Capture the cell that displays the provided text and extract its (X, Y) central coordinate. 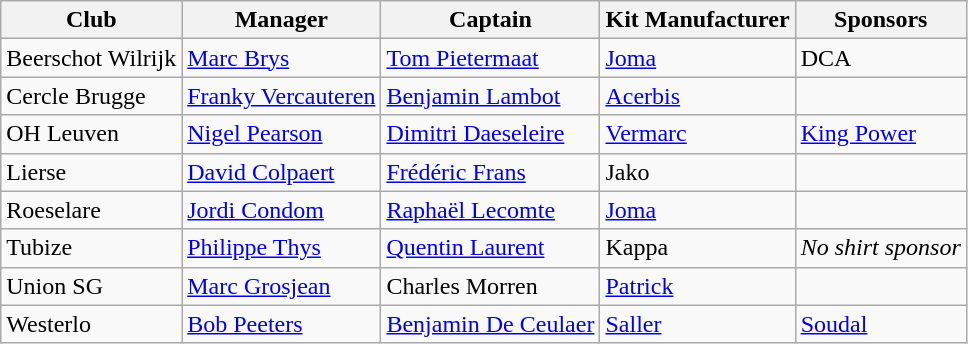
Philippe Thys (282, 248)
Benjamin Lambot (490, 96)
Tubize (92, 248)
Club (92, 20)
Kappa (698, 248)
Acerbis (698, 96)
Soudal (880, 324)
King Power (880, 134)
Union SG (92, 286)
Benjamin De Ceulaer (490, 324)
David Colpaert (282, 172)
Manager (282, 20)
Franky Vercauteren (282, 96)
Marc Grosjean (282, 286)
Raphaël Lecomte (490, 210)
Frédéric Frans (490, 172)
No shirt sponsor (880, 248)
Jako (698, 172)
Kit Manufacturer (698, 20)
Vermarc (698, 134)
Bob Peeters (282, 324)
Roeselare (92, 210)
Quentin Laurent (490, 248)
Charles Morren (490, 286)
Patrick (698, 286)
Tom Pietermaat (490, 58)
Marc Brys (282, 58)
Jordi Condom (282, 210)
Cercle Brugge (92, 96)
DCA (880, 58)
Lierse (92, 172)
Nigel Pearson (282, 134)
Sponsors (880, 20)
Dimitri Daeseleire (490, 134)
Captain (490, 20)
Beerschot Wilrijk (92, 58)
Saller (698, 324)
Westerlo (92, 324)
OH Leuven (92, 134)
